Output the (X, Y) coordinate of the center of the cell containing the given text.  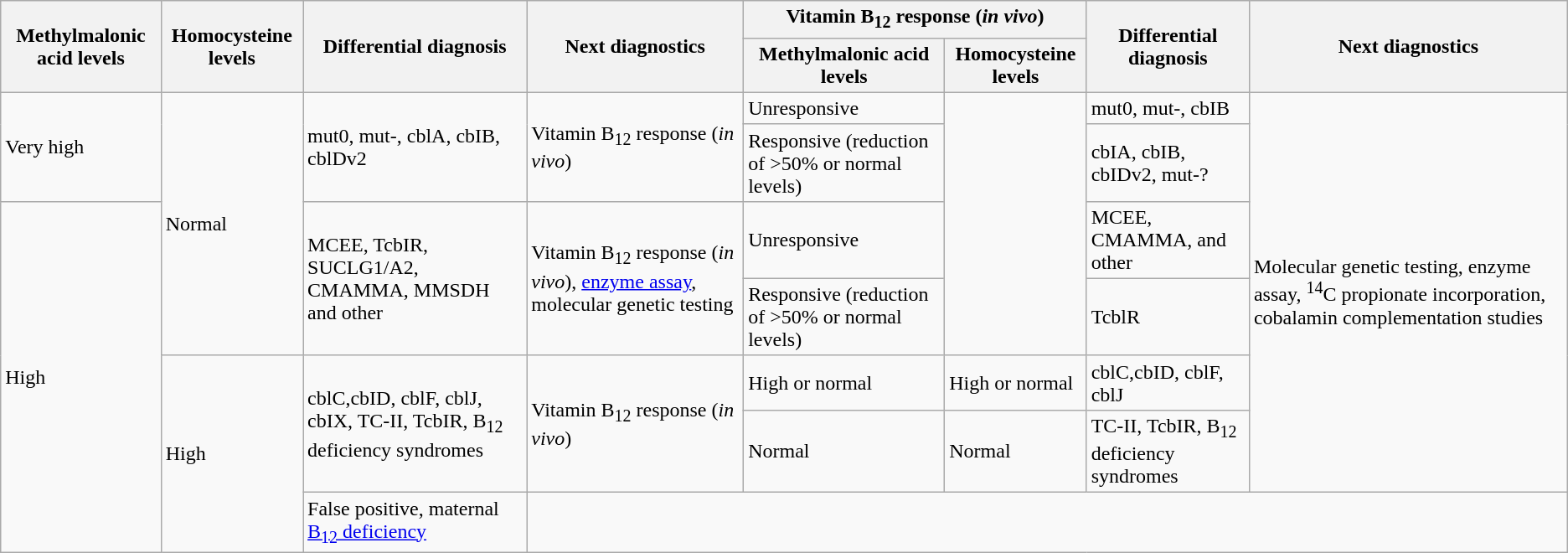
cblC,cbID, cblF, cblJ, cbIX, TC-II, TcbIR, B12 deficiency syndromes (415, 424)
mut0, mut-, cblA, cbIB,cblDv2 (415, 147)
mut0, mut-, cbIB (1168, 108)
TcblR (1168, 317)
MCEE, TcbIR, SUCLG1/A2, CMAMMA, MMSDH and other (415, 278)
MCEE, CMAMMA, and other (1168, 240)
TC-II, TcbIR, B12 deficiency syndromes (1168, 451)
Very high (80, 147)
False positive, maternal B12 deficiency (415, 523)
Molecular genetic testing, enzyme assay, 14C propionate incorporation, cobalamin complementation studies (1408, 292)
cblC,cbID, cblF, cblJ (1168, 382)
Vitamin B12 response (in vivo), enzyme assay, molecular genetic testing (635, 278)
cbIA, cbIB, cbIDv2, mut-? (1168, 163)
